Pinpoint the cell where the given text exists, returning its [X, Y] midpoint coordinate. 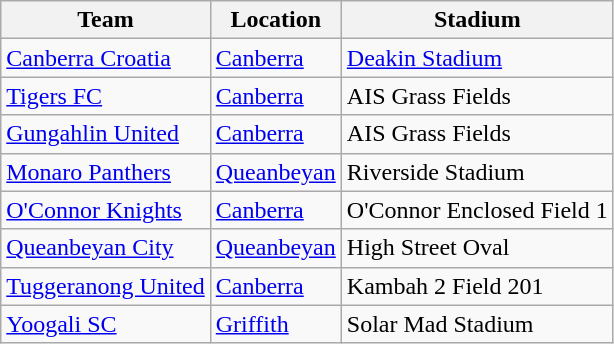
Kambah 2 Field 201 [477, 286]
Gungahlin United [106, 134]
O'Connor Knights [106, 210]
Yoogali SC [106, 324]
Riverside Stadium [477, 172]
Monaro Panthers [106, 172]
High Street Oval [477, 248]
Tuggeranong United [106, 286]
Canberra Croatia [106, 58]
Solar Mad Stadium [477, 324]
Team [106, 20]
Location [276, 20]
Stadium [477, 20]
Tigers FC [106, 96]
Queanbeyan City [106, 248]
Deakin Stadium [477, 58]
O'Connor Enclosed Field 1 [477, 210]
Griffith [276, 324]
